Extract the (x, y) coordinate from the center of the cell holding the provided text.  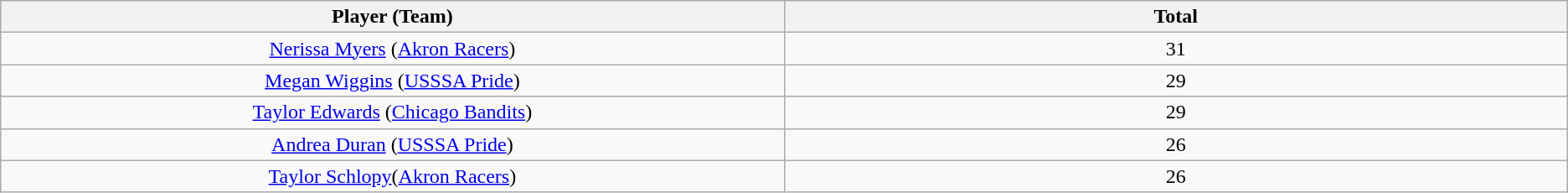
Taylor Edwards (Chicago Bandits) (392, 112)
Total (1176, 17)
Megan Wiggins (USSSA Pride) (392, 81)
Andrea Duran (USSSA Pride) (392, 144)
Player (Team) (392, 17)
Nerissa Myers (Akron Racers) (392, 49)
Taylor Schlopy(Akron Racers) (392, 176)
31 (1176, 49)
